Return [x, y] of the center of cell containing provided text 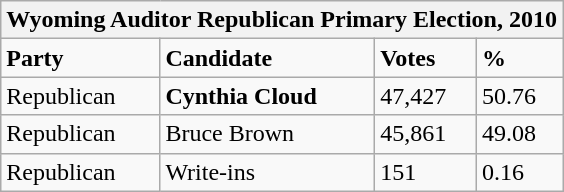
47,427 [426, 96]
Votes [426, 58]
% [519, 58]
Cynthia Cloud [268, 96]
45,861 [426, 134]
49.08 [519, 134]
151 [426, 172]
Bruce Brown [268, 134]
Write-ins [268, 172]
50.76 [519, 96]
Party [80, 58]
0.16 [519, 172]
Candidate [268, 58]
Wyoming Auditor Republican Primary Election, 2010 [282, 20]
